Capture the cell that displays the provided text and extract its (X, Y) central coordinate. 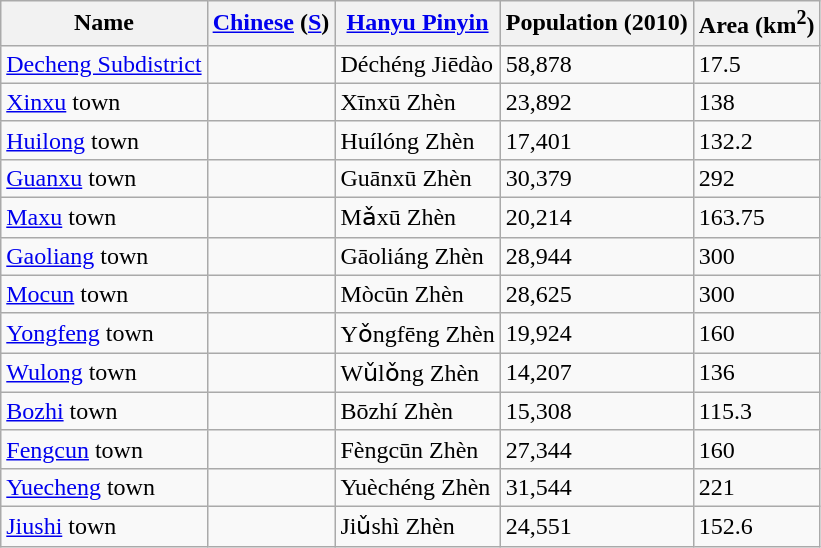
292 (756, 178)
Area (km2) (756, 24)
Yongfeng town (104, 333)
Huilong town (104, 140)
Mǎxū Zhèn (418, 218)
Xīnxū Zhèn (418, 102)
Fèngcūn Zhèn (418, 449)
Wulong town (104, 373)
31,544 (596, 487)
Mocun town (104, 294)
Chinese (S) (271, 24)
27,344 (596, 449)
23,892 (596, 102)
Yuèchéng Zhèn (418, 487)
28,944 (596, 256)
28,625 (596, 294)
Fengcun town (104, 449)
Guānxū Zhèn (418, 178)
Hanyu Pinyin (418, 24)
30,379 (596, 178)
163.75 (756, 218)
Gāoliáng Zhèn (418, 256)
Déchéng Jiēdào (418, 64)
Bozhi town (104, 411)
Decheng Subdistrict (104, 64)
Xinxu town (104, 102)
Name (104, 24)
115.3 (756, 411)
24,551 (596, 527)
Mòcūn Zhèn (418, 294)
20,214 (596, 218)
Wǔlǒng Zhèn (418, 373)
221 (756, 487)
Yǒngfēng Zhèn (418, 333)
15,308 (596, 411)
14,207 (596, 373)
Jiushi town (104, 527)
Yuecheng town (104, 487)
Bōzhí Zhèn (418, 411)
152.6 (756, 527)
58,878 (596, 64)
Population (2010) (596, 24)
Maxu town (104, 218)
19,924 (596, 333)
Huílóng Zhèn (418, 140)
138 (756, 102)
132.2 (756, 140)
17.5 (756, 64)
136 (756, 373)
17,401 (596, 140)
Jiǔshì Zhèn (418, 527)
Guanxu town (104, 178)
Gaoliang town (104, 256)
